From the cell containing the given text, extract its center point as [X, Y] coordinate. 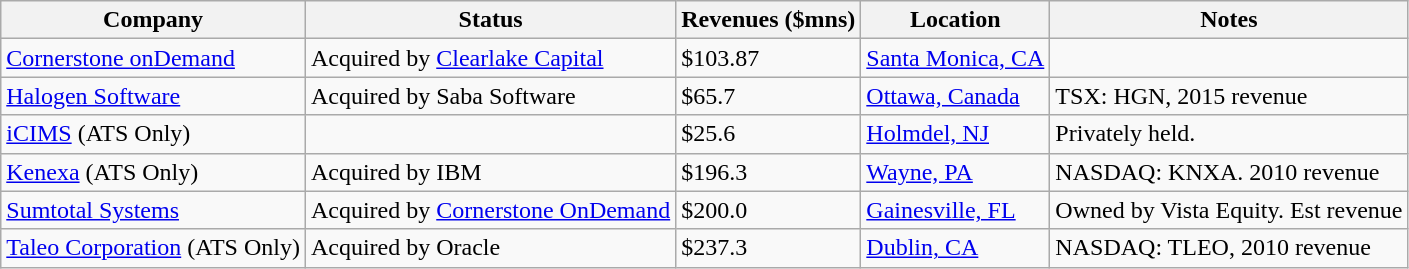
$25.6 [768, 134]
Kenexa (ATS Only) [154, 172]
Acquired by IBM [490, 172]
Notes [1229, 20]
Acquired by Clearlake Capital [490, 58]
Privately held. [1229, 134]
$237.3 [768, 248]
Location [956, 20]
Ottawa, Canada [956, 96]
iCIMS (ATS Only) [154, 134]
Cornerstone onDemand [154, 58]
Holmdel, NJ [956, 134]
Acquired by Cornerstone OnDemand [490, 210]
Gainesville, FL [956, 210]
Sumtotal Systems [154, 210]
$65.7 [768, 96]
NASDAQ: TLEO, 2010 revenue [1229, 248]
Owned by Vista Equity. Est revenue [1229, 210]
Dublin, CA [956, 248]
Santa Monica, CA [956, 58]
$200.0 [768, 210]
TSX: HGN, 2015 revenue [1229, 96]
Halogen Software [154, 96]
Status [490, 20]
$103.87 [768, 58]
$196.3 [768, 172]
Wayne, PA [956, 172]
NASDAQ: KNXA. 2010 revenue [1229, 172]
Revenues ($mns) [768, 20]
Taleo Corporation (ATS Only) [154, 248]
Acquired by Oracle [490, 248]
Company [154, 20]
Acquired by Saba Software [490, 96]
